Extract the [X, Y] coordinate from the center of the cell holding the provided text.  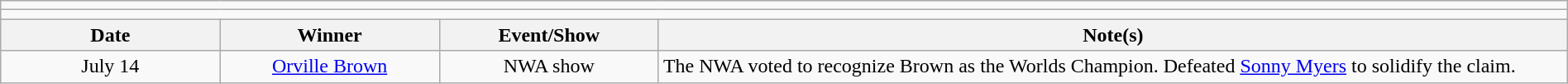
Event/Show [549, 35]
The NWA voted to recognize Brown as the Worlds Champion. Defeated Sonny Myers to solidify the claim. [1113, 67]
Winner [329, 35]
Date [111, 35]
July 14 [111, 67]
NWA show [549, 67]
Orville Brown [329, 67]
Note(s) [1113, 35]
